Extract the (x, y) coordinate from the center of the cell holding the provided text.  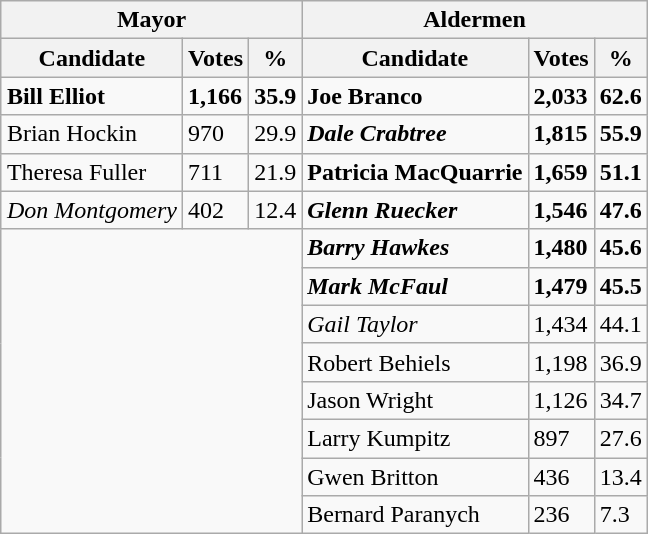
1,434 (561, 324)
Mayor (151, 20)
55.9 (620, 134)
Dale Crabtree (415, 134)
Robert Behiels (415, 362)
1,479 (561, 286)
36.9 (620, 362)
Bernard Paranych (415, 515)
436 (561, 477)
Gail Taylor (415, 324)
27.6 (620, 438)
402 (215, 210)
62.6 (620, 96)
Gwen Britton (415, 477)
Patricia MacQuarrie (415, 172)
1,546 (561, 210)
45.5 (620, 286)
897 (561, 438)
45.6 (620, 248)
Joe Branco (415, 96)
47.6 (620, 210)
1,480 (561, 248)
35.9 (276, 96)
1,198 (561, 362)
1,166 (215, 96)
21.9 (276, 172)
44.1 (620, 324)
51.1 (620, 172)
Brian Hockin (92, 134)
12.4 (276, 210)
13.4 (620, 477)
Bill Elliot (92, 96)
Glenn Ruecker (415, 210)
1,126 (561, 400)
29.9 (276, 134)
Don Montgomery (92, 210)
2,033 (561, 96)
7.3 (620, 515)
236 (561, 515)
34.7 (620, 400)
Aldermen (475, 20)
Jason Wright (415, 400)
Theresa Fuller (92, 172)
Barry Hawkes (415, 248)
Mark McFaul (415, 286)
711 (215, 172)
1,659 (561, 172)
970 (215, 134)
1,815 (561, 134)
Larry Kumpitz (415, 438)
